Search for the cell housing the specified text and yield its (X, Y) center coordinate. 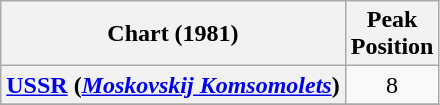
Chart (1981) (173, 34)
8 (392, 85)
PeakPosition (392, 34)
USSR (Moskovskij Komsomolets) (173, 85)
